Return the [x, y] coordinate for the center point of the cell that contains the specified text.  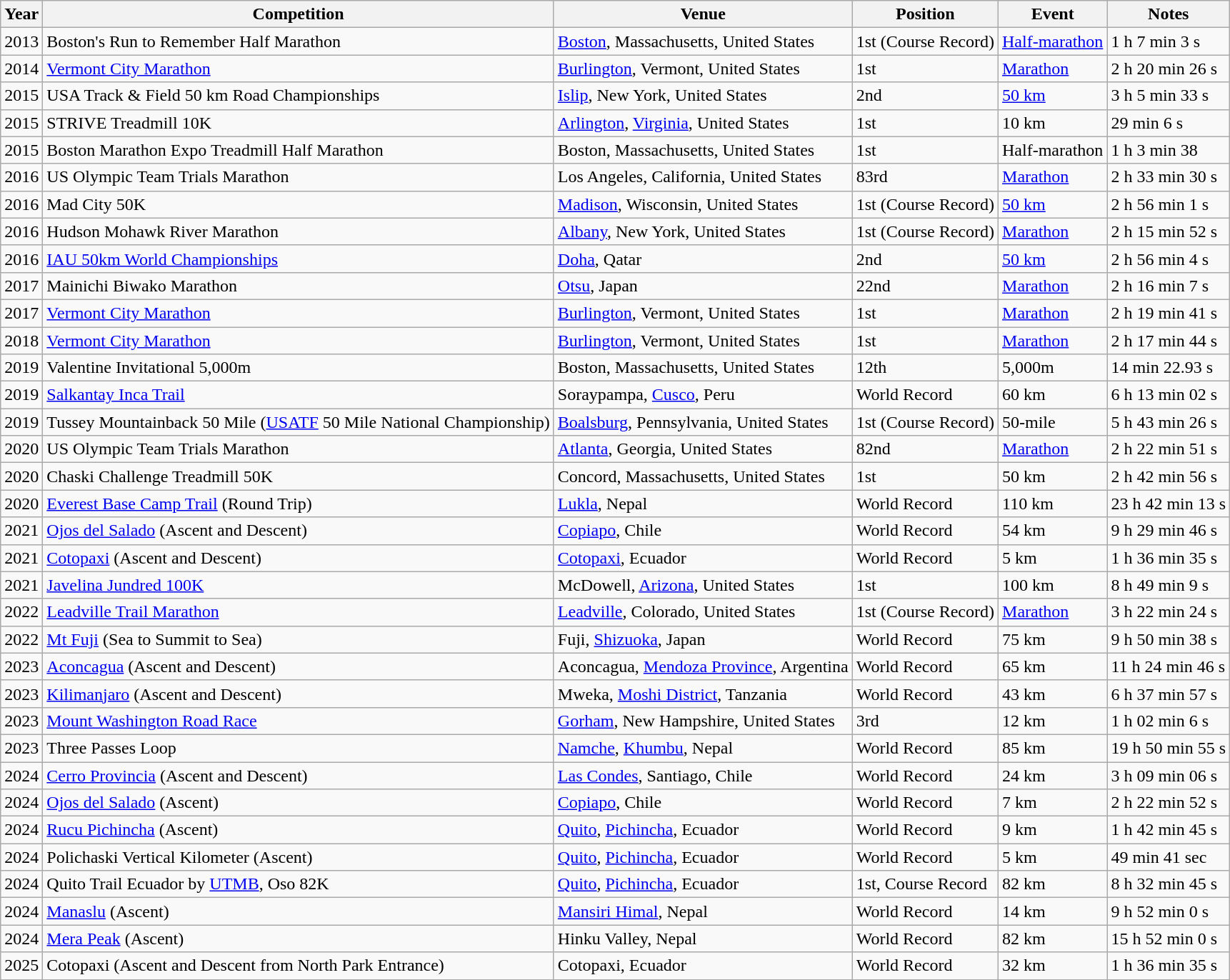
1 h 7 min 3 s [1169, 41]
Lukla, Nepal [703, 504]
Las Condes, Santiago, Chile [703, 775]
6 h 13 min 02 s [1169, 395]
7 km [1053, 803]
Mainichi Biwako Marathon [299, 286]
Otsu, Japan [703, 286]
Javelina Jundred 100K [299, 585]
IAU 50km World Championships [299, 259]
Kilimanjaro (Ascent and Descent) [299, 694]
Hudson Mohawk River Marathon [299, 231]
65 km [1053, 666]
110 km [1053, 504]
Doha, Qatar [703, 259]
60 km [1053, 395]
29 min 6 s [1169, 123]
14 km [1053, 911]
Year [21, 14]
Soraypampa, Cusco, Peru [703, 395]
6 h 37 min 57 s [1169, 694]
10 km [1053, 123]
Manaslu (Ascent) [299, 911]
Aconcagua, Mendoza Province, Argentina [703, 666]
1 h 3 min 38 [1169, 150]
Cotopaxi (Ascent and Descent from North Park Entrance) [299, 966]
Hinku Valley, Nepal [703, 939]
3 h 09 min 06 s [1169, 775]
Boston Marathon Expo Treadmill Half Marathon [299, 150]
23 h 42 min 13 s [1169, 504]
Valentine Invitational 5,000m [299, 368]
Arlington, Virginia, United States [703, 123]
2 h 16 min 7 s [1169, 286]
Salkantay Inca Trail [299, 395]
Boalsburg, Pennsylvania, United States [703, 422]
2 h 20 min 26 s [1169, 69]
75 km [1053, 639]
9 h 50 min 38 s [1169, 639]
3 h 22 min 24 s [1169, 612]
Atlanta, Georgia, United States [703, 449]
2 h 56 min 4 s [1169, 259]
9 h 52 min 0 s [1169, 911]
2025 [21, 966]
22nd [925, 286]
Chaski Challenge Treadmill 50K [299, 476]
Madison, Wisconsin, United States [703, 204]
19 h 50 min 55 s [1169, 748]
49 min 41 sec [1169, 857]
Competition [299, 14]
Cerro Provincia (Ascent and Descent) [299, 775]
11 h 24 min 46 s [1169, 666]
Gorham, New Hampshire, United States [703, 721]
Mera Peak (Ascent) [299, 939]
Albany, New York, United States [703, 231]
1st, Course Record [925, 884]
Leadville Trail Marathon [299, 612]
15 h 52 min 0 s [1169, 939]
9 km [1053, 830]
Mweka, Moshi District, Tanzania [703, 694]
Aconcagua (Ascent and Descent) [299, 666]
100 km [1053, 585]
Three Passes Loop [299, 748]
Leadville, Colorado, United States [703, 612]
Quito Trail Ecuador by UTMB, Oso 82K [299, 884]
1 h 02 min 6 s [1169, 721]
3rd [925, 721]
Rucu Pichincha (Ascent) [299, 830]
5 h 43 min 26 s [1169, 422]
54 km [1053, 531]
Mad City 50K [299, 204]
Ojos del Salado (Ascent) [299, 803]
Position [925, 14]
Islip, New York, United States [703, 96]
Venue [703, 14]
Everest Base Camp Trail (Round Trip) [299, 504]
Event [1053, 14]
1 h 42 min 45 s [1169, 830]
2018 [21, 341]
2 h 22 min 52 s [1169, 803]
Notes [1169, 14]
Mt Fuji (Sea to Summit to Sea) [299, 639]
14 min 22.93 s [1169, 368]
USA Track & Field 50 km Road Championships [299, 96]
2 h 17 min 44 s [1169, 341]
5,000m [1053, 368]
8 h 49 min 9 s [1169, 585]
85 km [1053, 748]
Mansiri Himal, Nepal [703, 911]
43 km [1053, 694]
Tussey Mountainback 50 Mile (USATF 50 Mile National Championship) [299, 422]
12th [925, 368]
Los Angeles, California, United States [703, 177]
Ojos del Salado (Ascent and Descent) [299, 531]
Concord, Massachusetts, United States [703, 476]
32 km [1053, 966]
2 h 15 min 52 s [1169, 231]
2 h 19 min 41 s [1169, 313]
Mount Washington Road Race [299, 721]
2 h 56 min 1 s [1169, 204]
83rd [925, 177]
8 h 32 min 45 s [1169, 884]
Namche, Khumbu, Nepal [703, 748]
2014 [21, 69]
2 h 42 min 56 s [1169, 476]
50-mile [1053, 422]
Boston's Run to Remember Half Marathon [299, 41]
Polichaski Vertical Kilometer (Ascent) [299, 857]
2 h 33 min 30 s [1169, 177]
2 h 22 min 51 s [1169, 449]
McDowell, Arizona, United States [703, 585]
Cotopaxi (Ascent and Descent) [299, 558]
9 h 29 min 46 s [1169, 531]
STRIVE Treadmill 10K [299, 123]
24 km [1053, 775]
82nd [925, 449]
Fuji, Shizuoka, Japan [703, 639]
3 h 5 min 33 s [1169, 96]
2013 [21, 41]
12 km [1053, 721]
